Capture the cell that displays the provided text and extract its [X, Y] central coordinate. 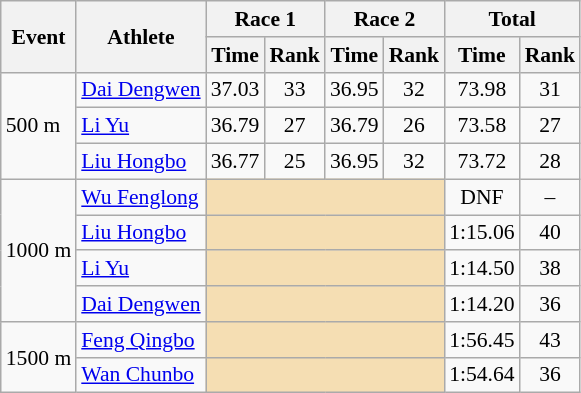
36.77 [236, 162]
Race 2 [384, 19]
Wan Chunbo [140, 375]
Wu Fenglong [140, 197]
31 [550, 90]
25 [294, 162]
37.03 [236, 90]
– [550, 197]
73.72 [482, 162]
1:54.64 [482, 375]
Event [38, 36]
1:14.50 [482, 269]
1000 m [38, 250]
500 m [38, 126]
Athlete [140, 36]
Total [512, 19]
1:15.06 [482, 233]
Race 1 [266, 19]
38 [550, 269]
26 [414, 126]
33 [294, 90]
40 [550, 233]
43 [550, 340]
1:14.20 [482, 304]
Feng Qingbo [140, 340]
73.98 [482, 90]
1:56.45 [482, 340]
73.58 [482, 126]
1500 m [38, 358]
28 [550, 162]
DNF [482, 197]
